Search for the cell housing the specified text and yield its [X, Y] center coordinate. 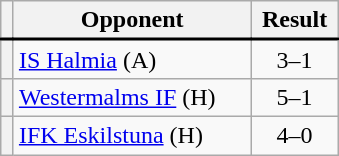
Opponent [132, 20]
Westermalms IF (H) [132, 97]
4–0 [294, 135]
IS Halmia (A) [132, 60]
5–1 [294, 97]
3–1 [294, 60]
IFK Eskilstuna (H) [132, 135]
Result [294, 20]
